From the cell containing the given text, extract its center point as [x, y] coordinate. 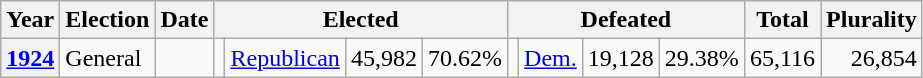
Election [108, 20]
19,128 [620, 58]
Republican [285, 58]
Total [782, 20]
Defeated [626, 20]
29.38% [702, 58]
Dem. [551, 58]
45,982 [384, 58]
65,116 [782, 58]
Elected [361, 20]
Plurality [872, 20]
1924 [30, 58]
Date [184, 20]
General [108, 58]
Year [30, 20]
70.62% [464, 58]
26,854 [872, 58]
